Provide the [X, Y] coordinate of the cell's center where the given text is located.  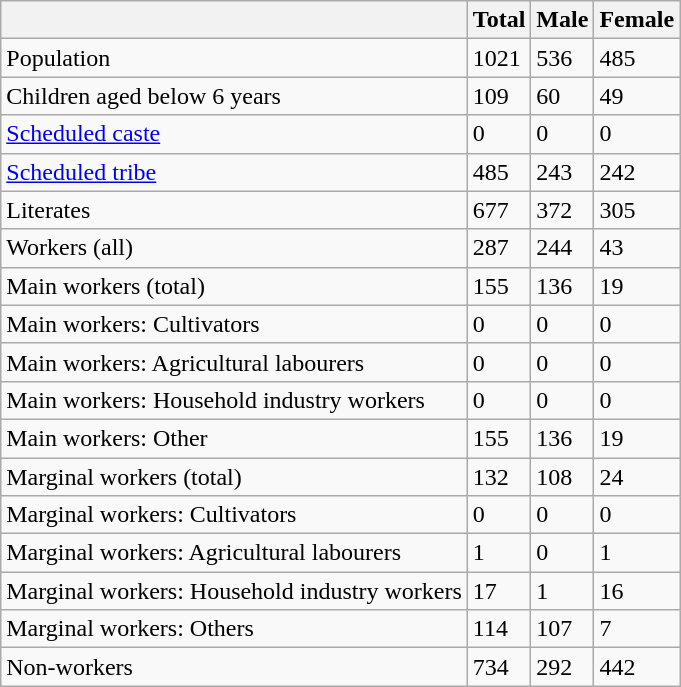
109 [499, 96]
536 [562, 58]
108 [562, 477]
Workers (all) [234, 248]
287 [499, 248]
242 [637, 172]
292 [562, 667]
7 [637, 629]
442 [637, 667]
24 [637, 477]
Marginal workers: Others [234, 629]
107 [562, 629]
17 [499, 591]
Main workers: Cultivators [234, 324]
Non-workers [234, 667]
372 [562, 210]
114 [499, 629]
43 [637, 248]
Marginal workers: Household industry workers [234, 591]
Main workers (total) [234, 286]
Main workers: Household industry workers [234, 400]
677 [499, 210]
132 [499, 477]
Female [637, 20]
Population [234, 58]
Scheduled caste [234, 134]
Children aged below 6 years [234, 96]
49 [637, 96]
Marginal workers: Cultivators [234, 515]
60 [562, 96]
Marginal workers (total) [234, 477]
1021 [499, 58]
Main workers: Agricultural labourers [234, 362]
Male [562, 20]
243 [562, 172]
Marginal workers: Agricultural labourers [234, 553]
16 [637, 591]
305 [637, 210]
Total [499, 20]
734 [499, 667]
244 [562, 248]
Literates [234, 210]
Scheduled tribe [234, 172]
Main workers: Other [234, 438]
